Pinpoint the cell where the given text exists, returning its [x, y] midpoint coordinate. 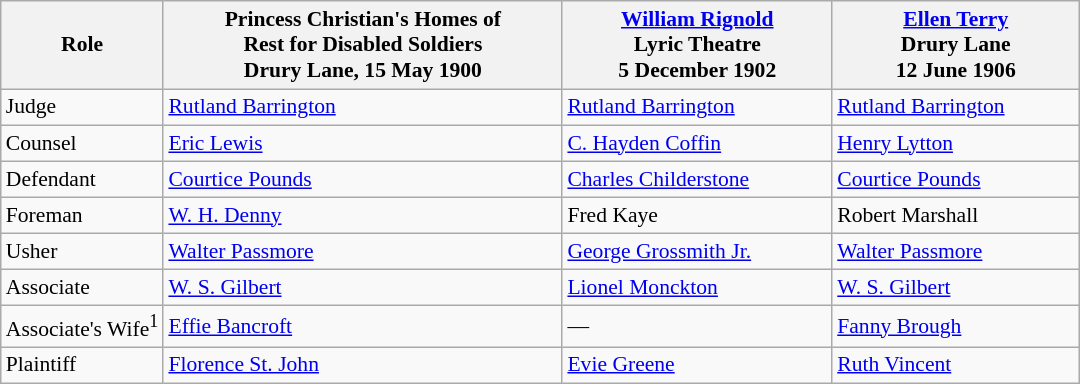
Ellen TerryDrury Lane12 June 1906 [956, 45]
Foreman [82, 215]
Charles Childerstone [697, 179]
Robert Marshall [956, 215]
Defendant [82, 179]
Ruth Vincent [956, 365]
Henry Lytton [956, 143]
Counsel [82, 143]
C. Hayden Coffin [697, 143]
Lionel Monckton [697, 287]
Eric Lewis [362, 143]
W. H. Denny [362, 215]
— [697, 326]
Princess Christian's Homes ofRest for Disabled SoldiersDrury Lane, 15 May 1900 [362, 45]
Associate [82, 287]
Plaintiff [82, 365]
Evie Greene [697, 365]
Effie Bancroft [362, 326]
Florence St. John [362, 365]
Role [82, 45]
Fanny Brough [956, 326]
Usher [82, 251]
George Grossmith Jr. [697, 251]
Associate's Wife1 [82, 326]
Judge [82, 107]
William RignoldLyric Theatre5 December 1902 [697, 45]
Fred Kaye [697, 215]
